Scan for the cell matching the given text and deliver its (X, Y) coordinate at center. 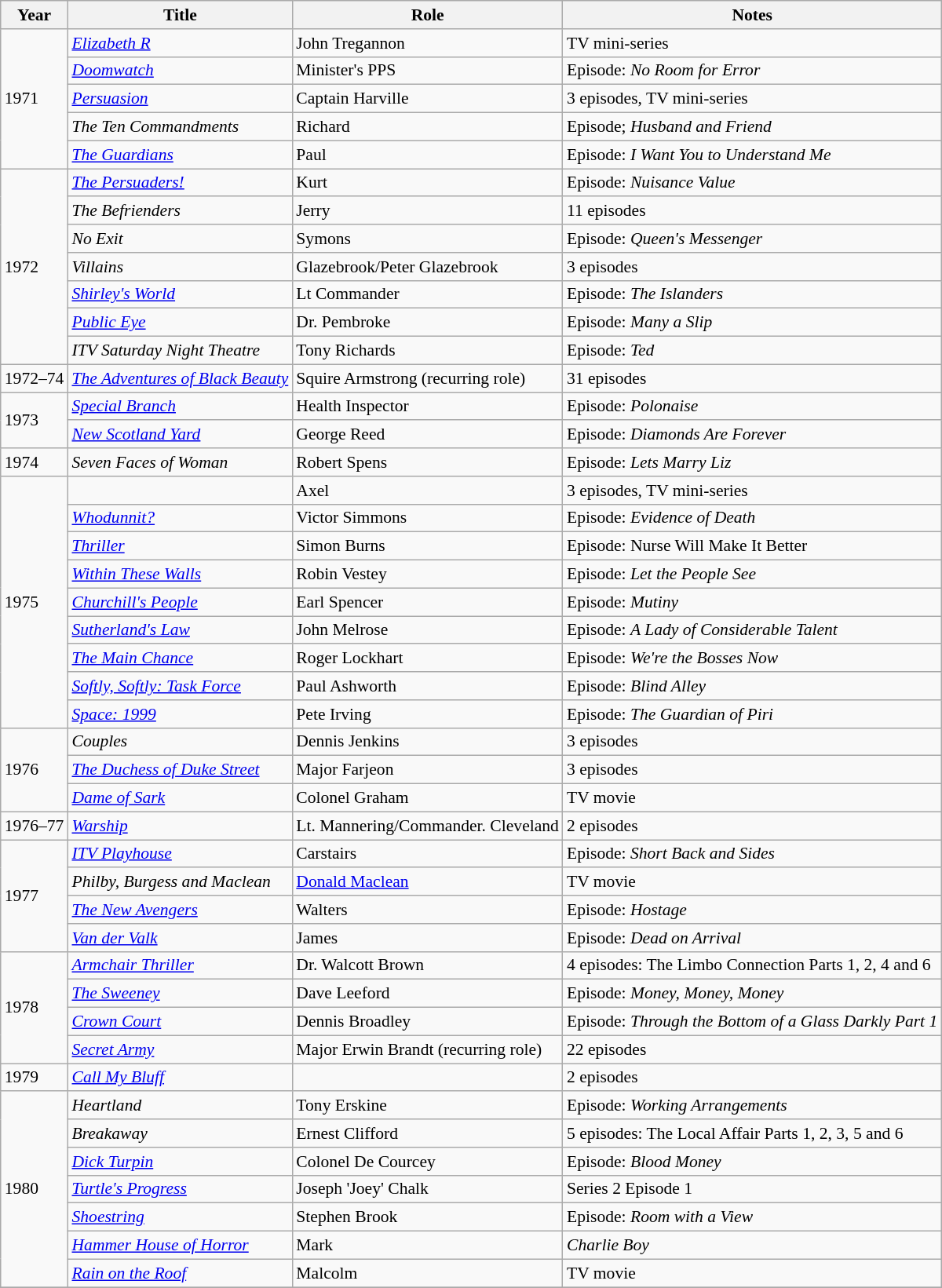
Paul Ashworth (427, 686)
1974 (35, 462)
TV mini-series (752, 43)
1975 (35, 603)
1979 (35, 1078)
Episode: A Lady of Considerable Talent (752, 630)
Shoestring (180, 1217)
Paul (427, 155)
Dave Leeford (427, 994)
1980 (35, 1190)
Dame of Sark (180, 798)
Special Branch (180, 407)
Roger Lockhart (427, 659)
Episode: Evidence of Death (752, 518)
Symons (427, 239)
Walters (427, 910)
Episode: Nurse Will Make It Better (752, 546)
The Guardians (180, 155)
Simon Burns (427, 546)
Episode: Nuisance Value (752, 183)
Malcolm (427, 1273)
Doomwatch (180, 71)
1971 (35, 99)
Major Farjeon (427, 770)
ITV Playhouse (180, 854)
Squire Armstrong (recurring role) (427, 378)
The Adventures of Black Beauty (180, 378)
Tony Erskine (427, 1106)
Episode: Mutiny (752, 602)
Episode: We're the Bosses Now (752, 659)
Jerry (427, 211)
Episode: The Guardian of Piri (752, 714)
Softly, Softly: Task Force (180, 686)
Persuasion (180, 99)
The New Avengers (180, 910)
Episode: Room with a View (752, 1217)
Sutherland's Law (180, 630)
Seven Faces of Woman (180, 462)
Episode: Ted (752, 351)
31 episodes (752, 378)
Churchill's People (180, 602)
Whodunnit? (180, 518)
Van der Valk (180, 938)
Mark (427, 1246)
Warship (180, 826)
Dr. Walcott Brown (427, 965)
Colonel De Courcey (427, 1162)
The Persuaders! (180, 183)
Series 2 Episode 1 (752, 1189)
Episode: The Islanders (752, 294)
Tony Richards (427, 351)
Shirley's World (180, 294)
1978 (35, 1007)
George Reed (427, 435)
Dick Turpin (180, 1162)
11 episodes (752, 211)
Colonel Graham (427, 798)
Public Eye (180, 323)
The Main Chance (180, 659)
Notes (752, 15)
Secret Army (180, 1049)
James (427, 938)
John Melrose (427, 630)
Richard (427, 127)
1976 (35, 769)
Space: 1999 (180, 714)
1976–77 (35, 826)
Episode: Dead on Arrival (752, 938)
New Scotland Yard (180, 435)
Episode: Short Back and Sides (752, 854)
Call My Bluff (180, 1078)
Philby, Burgess and Maclean (180, 882)
No Exit (180, 239)
Earl Spencer (427, 602)
The Befrienders (180, 211)
Hammer House of Horror (180, 1246)
1972–74 (35, 378)
Elizabeth R (180, 43)
Armchair Thriller (180, 965)
Within These Walls (180, 575)
Title (180, 15)
22 episodes (752, 1049)
1973 (35, 421)
Episode: Queen's Messenger (752, 239)
Breakaway (180, 1133)
Episode; Husband and Friend (752, 127)
Stephen Brook (427, 1217)
Episode: Blood Money (752, 1162)
Year (35, 15)
Episode: Working Arrangements (752, 1106)
John Tregannon (427, 43)
Thriller (180, 546)
Ernest Clifford (427, 1133)
Role (427, 15)
Robert Spens (427, 462)
Lt Commander (427, 294)
Episode: Many a Slip (752, 323)
Episode: Money, Money, Money (752, 994)
Captain Harville (427, 99)
Episode: Lets Marry Liz (752, 462)
Rain on the Roof (180, 1273)
Episode: I Want You to Understand Me (752, 155)
Kurt (427, 183)
Episode: Through the Bottom of a Glass Darkly Part 1 (752, 1022)
Charlie Boy (752, 1246)
Dr. Pembroke (427, 323)
Victor Simmons (427, 518)
Glazebrook/Peter Glazebrook (427, 267)
Carstairs (427, 854)
Episode: Blind Alley (752, 686)
Episode: No Room for Error (752, 71)
Episode: Polonaise (752, 407)
Heartland (180, 1106)
Couples (180, 742)
Episode: Let the People See (752, 575)
Episode: Hostage (752, 910)
The Ten Commandments (180, 127)
Axel (427, 491)
Joseph 'Joey' Chalk (427, 1189)
Pete Irving (427, 714)
1972 (35, 267)
Crown Court (180, 1022)
ITV Saturday Night Theatre (180, 351)
Episode: Diamonds Are Forever (752, 435)
Dennis Jenkins (427, 742)
Lt. Mannering/Commander. Cleveland (427, 826)
Major Erwin Brandt (recurring role) (427, 1049)
Health Inspector (427, 407)
Villains (180, 267)
The Duchess of Duke Street (180, 770)
Robin Vestey (427, 575)
Dennis Broadley (427, 1022)
Turtle's Progress (180, 1189)
Minister's PPS (427, 71)
Donald Maclean (427, 882)
5 episodes: The Local Affair Parts 1, 2, 3, 5 and 6 (752, 1133)
1977 (35, 896)
4 episodes: The Limbo Connection Parts 1, 2, 4 and 6 (752, 965)
The Sweeney (180, 994)
